Scan for the cell matching the given text and deliver its [x, y] coordinate at center. 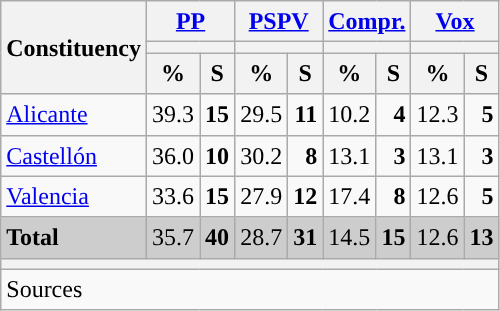
PSPV [279, 22]
36.0 [172, 156]
40 [218, 238]
29.5 [262, 114]
30.2 [262, 156]
12 [306, 196]
12.3 [438, 114]
11 [306, 114]
10 [218, 156]
28.7 [262, 238]
Vox [455, 22]
Castellón [74, 156]
4 [394, 114]
10.2 [350, 114]
Valencia [74, 196]
39.3 [172, 114]
14.5 [350, 238]
Compr. [367, 22]
33.6 [172, 196]
Sources [250, 290]
Constituency [74, 48]
17.4 [350, 196]
Alicante [74, 114]
Total [74, 238]
35.7 [172, 238]
27.9 [262, 196]
13 [482, 238]
31 [306, 238]
PP [190, 22]
